Capture the cell that displays the provided text and extract its (x, y) central coordinate. 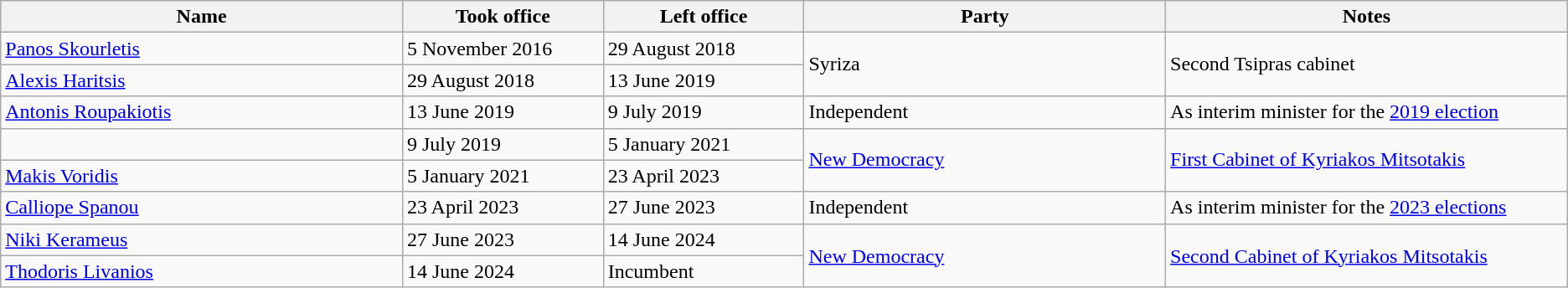
Alexis Haritsis (202, 80)
Thodoris Livanios (202, 271)
As interim minister for the 2023 elections (1367, 208)
Makis Voridis (202, 176)
Left office (704, 17)
First Cabinet of Kyriakos Mitsotakis (1367, 160)
As interim minister for the 2019 election (1367, 112)
Antonis Roupakiotis (202, 112)
Incumbent (704, 271)
Notes (1367, 17)
Calliope Spanou (202, 208)
Niki Kerameus (202, 239)
Panos Skourletis (202, 49)
Party (985, 17)
Took office (503, 17)
Second Tsipras cabinet (1367, 64)
5 November 2016 (503, 49)
Syriza (985, 64)
Name (202, 17)
Second Cabinet of Kyriakos Mitsotakis (1367, 255)
